Determine the (X, Y) coordinate at the center of the cell enclosing the given text.  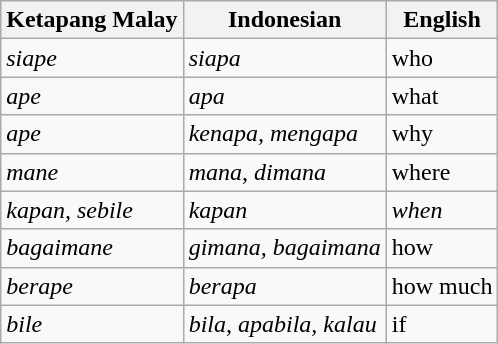
Indonesian (284, 20)
gimana, bagaimana (284, 248)
siape (92, 58)
kapan (284, 210)
where (442, 172)
bila, apabila, kalau (284, 324)
bagaimane (92, 248)
how (442, 248)
siapa (284, 58)
kapan, sebile (92, 210)
what (442, 96)
why (442, 134)
when (442, 210)
bile (92, 324)
mana, dimana (284, 172)
kenapa, mengapa (284, 134)
English (442, 20)
mane (92, 172)
berape (92, 286)
berapa (284, 286)
how much (442, 286)
Ketapang Malay (92, 20)
apa (284, 96)
if (442, 324)
who (442, 58)
